Extract the (x, y) coordinate from the center of the cell holding the provided text.  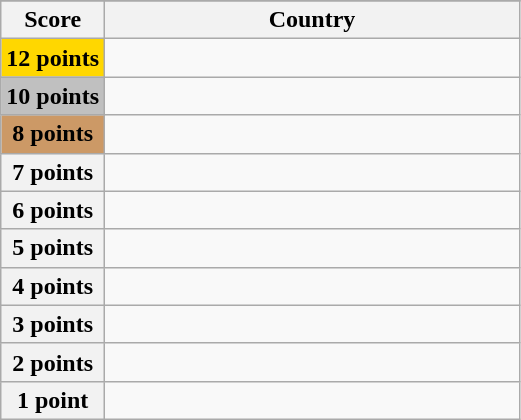
3 points (53, 324)
12 points (53, 58)
8 points (53, 134)
2 points (53, 362)
10 points (53, 96)
7 points (53, 172)
1 point (53, 400)
5 points (53, 248)
4 points (53, 286)
6 points (53, 210)
Score (53, 20)
Country (312, 20)
